Search for the cell housing the specified text and yield its (X, Y) center coordinate. 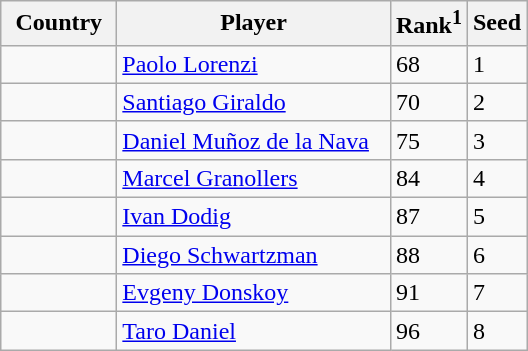
Player (254, 24)
Daniel Muñoz de la Nava (254, 140)
Paolo Lorenzi (254, 64)
6 (496, 255)
2 (496, 102)
7 (496, 293)
88 (428, 255)
3 (496, 140)
84 (428, 178)
Ivan Dodig (254, 217)
Marcel Granollers (254, 178)
Seed (496, 24)
1 (496, 64)
Country (59, 24)
91 (428, 293)
Santiago Giraldo (254, 102)
87 (428, 217)
8 (496, 331)
68 (428, 64)
Evgeny Donskoy (254, 293)
70 (428, 102)
75 (428, 140)
Diego Schwartzman (254, 255)
Rank1 (428, 24)
Taro Daniel (254, 331)
96 (428, 331)
5 (496, 217)
4 (496, 178)
